Pinpoint the cell where the given text exists, returning its (X, Y) midpoint coordinate. 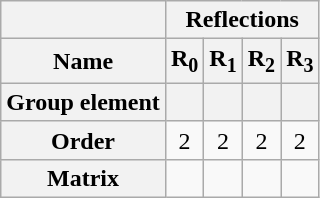
Name (84, 61)
R3 (300, 61)
Matrix (84, 178)
R2 (261, 61)
Order (84, 140)
Group element (84, 102)
R0 (184, 61)
R1 (223, 61)
Reflections (242, 20)
